Scan for the cell matching the given text and deliver its (x, y) coordinate at center. 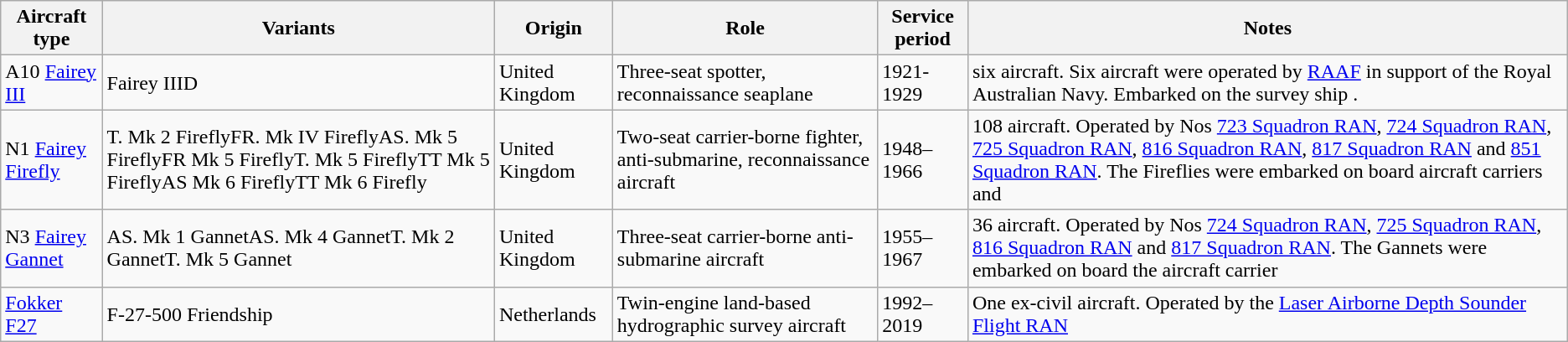
One ex-civil aircraft. Operated by the Laser Airborne Depth Sounder Flight RAN (1267, 313)
A10 Fairey III (52, 82)
Netherlands (553, 313)
Two-seat carrier-borne fighter, anti-submarine, reconnaissance aircraft (745, 159)
Variants (298, 28)
1992–2019 (923, 313)
1955–1967 (923, 248)
1921-1929 (923, 82)
Aircraft type (52, 28)
Role (745, 28)
Twin-engine land-based hydrographic survey aircraft (745, 313)
AS. Mk 1 GannetAS. Mk 4 GannetT. Mk 2 GannetT. Mk 5 Gannet (298, 248)
1948–1966 (923, 159)
Fairey IIID (298, 82)
Three-seat spotter, reconnaissance seaplane (745, 82)
Three-seat carrier-borne anti-submarine aircraft (745, 248)
Service period (923, 28)
N1 Fairey Firefly (52, 159)
T. Mk 2 FireflyFR. Mk IV FireflyAS. Mk 5 FireflyFR Mk 5 FireflyT. Mk 5 FireflyTT Mk 5 FireflyAS Mk 6 FireflyTT Mk 6 Firefly (298, 159)
N3 Fairey Gannet (52, 248)
Notes (1267, 28)
six aircraft. Six aircraft were operated by RAAF in support of the Royal Australian Navy. Embarked on the survey ship . (1267, 82)
Fokker F27 (52, 313)
Origin (553, 28)
F-27-500 Friendship (298, 313)
